Pinpoint the cell where the given text exists, returning its [x, y] midpoint coordinate. 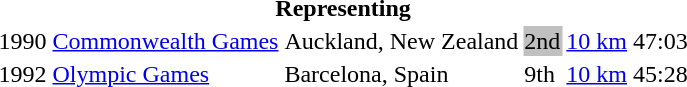
Auckland, New Zealand [402, 41]
Commonwealth Games [166, 41]
10 km [597, 41]
2nd [542, 41]
